Identify which cell holds the provided text, then report its (x, y) central coordinate. 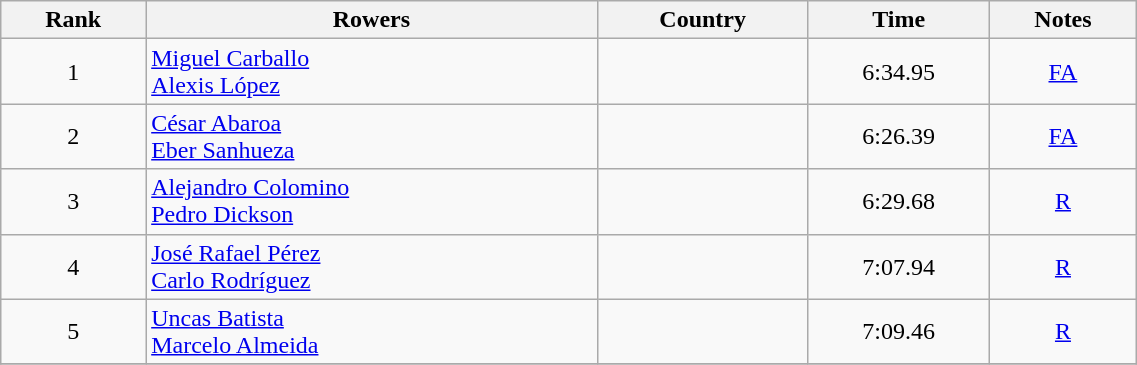
6:26.39 (898, 136)
6:34.95 (898, 72)
Alejandro ColominoPedro Dickson (372, 202)
3 (74, 202)
5 (74, 332)
1 (74, 72)
Rank (74, 20)
2 (74, 136)
6:29.68 (898, 202)
7:07.94 (898, 266)
César AbaroaEber Sanhueza (372, 136)
Country (702, 20)
José Rafael PérezCarlo Rodríguez (372, 266)
Notes (1063, 20)
Uncas BatistaMarcelo Almeida (372, 332)
Miguel CarballoAlexis López (372, 72)
Time (898, 20)
7:09.46 (898, 332)
4 (74, 266)
Rowers (372, 20)
